Search for the cell housing the specified text and yield its (x, y) center coordinate. 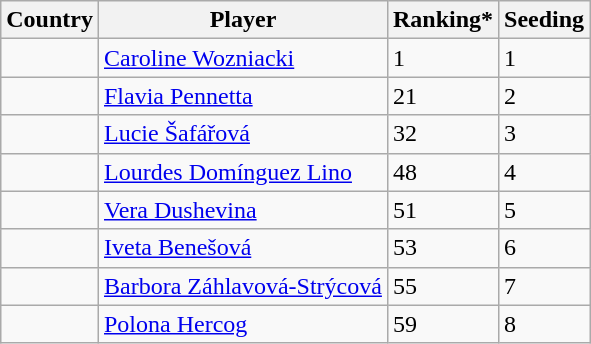
7 (544, 286)
5 (544, 210)
4 (544, 172)
32 (442, 134)
6 (544, 248)
Vera Dushevina (242, 210)
Country (50, 20)
Seeding (544, 20)
8 (544, 324)
Player (242, 20)
21 (442, 96)
Polona Hercog (242, 324)
Lourdes Domínguez Lino (242, 172)
Ranking* (442, 20)
Barbora Záhlavová-Strýcová (242, 286)
51 (442, 210)
59 (442, 324)
2 (544, 96)
48 (442, 172)
Flavia Pennetta (242, 96)
3 (544, 134)
Iveta Benešová (242, 248)
Caroline Wozniacki (242, 58)
53 (442, 248)
Lucie Šafářová (242, 134)
55 (442, 286)
